Return the [X, Y] coordinate for the center point of the cell that contains the specified text.  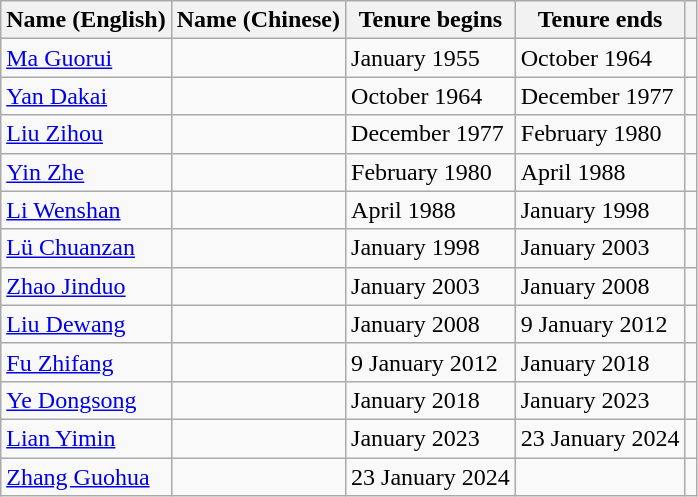
Name (Chinese) [258, 20]
Li Wenshan [86, 210]
Yan Dakai [86, 96]
Liu Dewang [86, 324]
Tenure begins [431, 20]
Ma Guorui [86, 58]
Zhang Guohua [86, 477]
Name (English) [86, 20]
Yin Zhe [86, 172]
Liu Zihou [86, 134]
Fu Zhifang [86, 362]
Zhao Jinduo [86, 286]
Lian Yimin [86, 438]
Ye Dongsong [86, 400]
Lü Chuanzan [86, 248]
Tenure ends [600, 20]
January 1955 [431, 58]
